Pinpoint the cell where the given text exists, returning its [X, Y] midpoint coordinate. 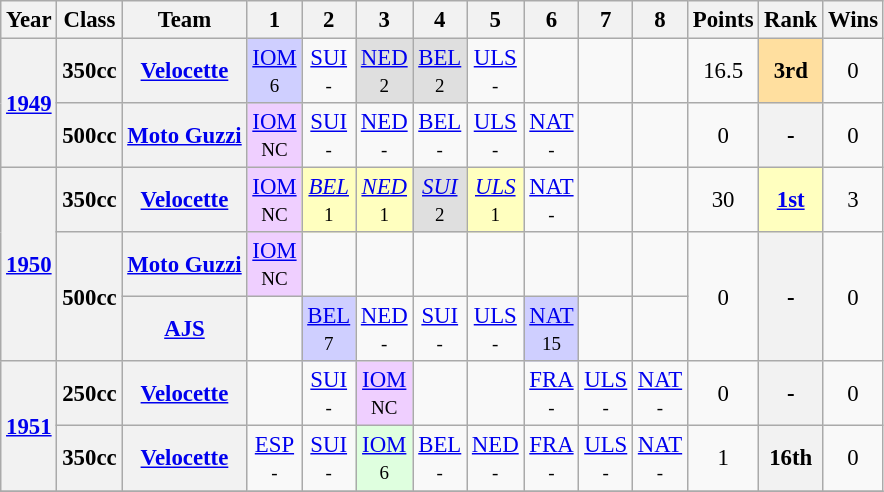
BEL2 [440, 72]
2 [329, 20]
1951 [29, 426]
16.5 [722, 72]
1950 [29, 265]
5 [496, 20]
6 [552, 20]
NED1 [384, 200]
NAT15 [552, 330]
NED2 [384, 72]
BEL7 [329, 330]
8 [660, 20]
250cc [90, 394]
SUI2 [440, 200]
Year [29, 20]
Rank [791, 20]
Wins [854, 20]
30 [722, 200]
ESP- [274, 458]
16th [791, 458]
Points [722, 20]
Class [90, 20]
4 [440, 20]
ULS1 [496, 200]
BEL1 [329, 200]
AJS [184, 330]
1st [791, 200]
7 [606, 20]
3rd [791, 72]
Team [184, 20]
1949 [29, 104]
